Find where the given text appears and provide that cell's center as (x, y) coordinate. 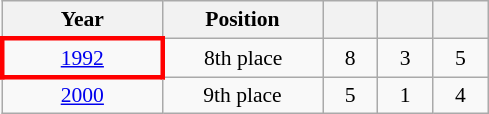
Year (82, 20)
8 (350, 58)
1992 (82, 58)
Position (242, 20)
3 (406, 58)
9th place (242, 96)
1 (406, 96)
2000 (82, 96)
8th place (242, 58)
4 (460, 96)
